From the cell containing the given text, extract its center point as [X, Y] coordinate. 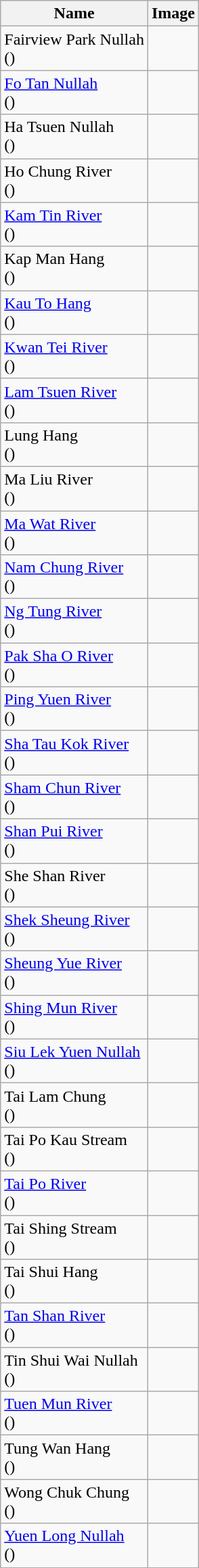
Kau To Hang() [74, 313]
Tung Wan Hang() [74, 1458]
Tuen Mun River() [74, 1413]
Name [74, 14]
Kwan Tei River() [74, 356]
Image [173, 14]
Fairview Park Nullah() [74, 49]
Fo Tan Nullah() [74, 92]
Tai Po Kau Stream() [74, 1149]
Yuen Long Nullah() [74, 1546]
Kap Man Hang() [74, 268]
Ping Yuen River() [74, 709]
Sheung Yue River() [74, 973]
Ma Liu River() [74, 489]
Sham Chun River() [74, 797]
Ma Wat River() [74, 532]
Sha Tau Kok River() [74, 753]
She Shan River() [74, 885]
Shek Sheung River() [74, 928]
Nam Chung River() [74, 577]
Lam Tsuen River() [74, 401]
Kam Tin River() [74, 225]
Lung Hang() [74, 444]
Ha Tsuen Nullah() [74, 137]
Tai Lam Chung() [74, 1104]
Shan Pui River() [74, 841]
Pak Sha O River() [74, 665]
Tin Shui Wai Nullah() [74, 1370]
Tai Shui Hang() [74, 1282]
Siu Lek Yuen Nullah() [74, 1061]
Tai Po River() [74, 1192]
Tan Shan River() [74, 1325]
Ng Tung River() [74, 621]
Wong Chuk Chung() [74, 1501]
Tai Shing Stream() [74, 1237]
Shing Mun River() [74, 1016]
Ho Chung River() [74, 180]
